For the text-containing cell, return its midpoint in (x, y) coordinate format. 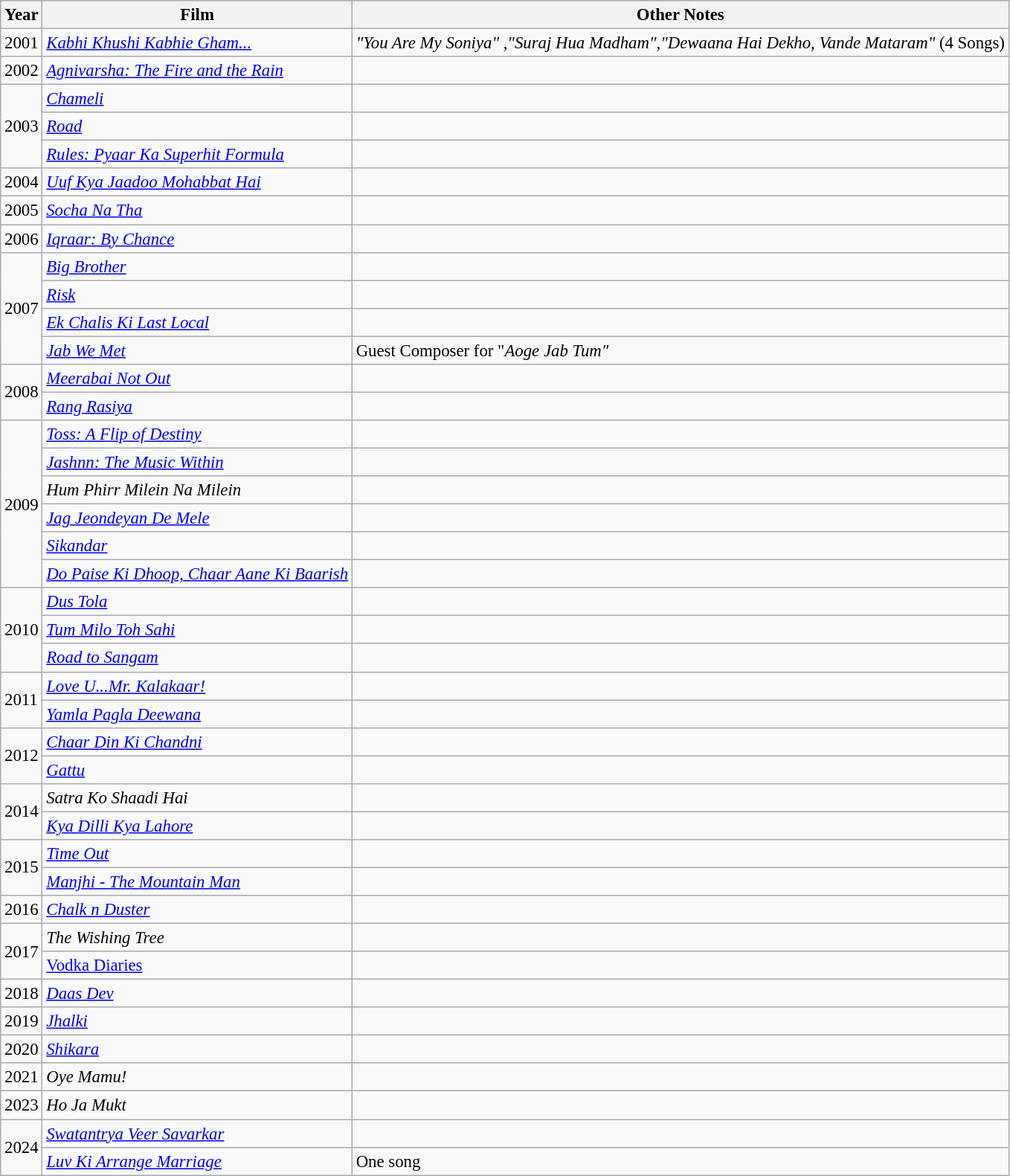
2003 (22, 126)
Kabhi Khushi Kabhie Gham... (197, 43)
Uuf Kya Jaadoo Mohabbat Hai (197, 182)
The Wishing Tree (197, 938)
"You Are My Soniya" ,"Suraj Hua Madham","Dewaana Hai Dekho, Vande Mataram" (4 Songs) (680, 43)
Satra Ko Shaadi Hai (197, 798)
Rang Rasiya (197, 406)
Vodka Diaries (197, 965)
2024 (22, 1147)
Ho Ja Mukt (197, 1105)
Jag Jeondeyan De Mele (197, 518)
Do Paise Ki Dhoop, Chaar Aane Ki Baarish (197, 574)
Year (22, 15)
Hum Phirr Milein Na Milein (197, 490)
Road (197, 126)
Chaar Din Ki Chandni (197, 742)
Film (197, 15)
Jab We Met (197, 350)
2015 (22, 867)
Daas Dev (197, 994)
Toss: A Flip of Destiny (197, 434)
Jhalki (197, 1021)
Shikara (197, 1050)
2006 (22, 239)
2014 (22, 812)
2016 (22, 910)
Agnivarsha: The Fire and the Rain (197, 71)
Yamla Pagla Deewana (197, 714)
One song (680, 1161)
Chalk n Duster (197, 910)
Gattu (197, 770)
Luv Ki Arrange Marriage (197, 1161)
2001 (22, 43)
Road to Sangam (197, 658)
Risk (197, 295)
Socha Na Tha (197, 211)
2021 (22, 1078)
Kya Dilli Kya Lahore (197, 826)
2007 (22, 308)
Tum Milo Toh Sahi (197, 630)
2017 (22, 952)
Love U...Mr. Kalakaar! (197, 686)
Dus Tola (197, 602)
Swatantrya Veer Savarkar (197, 1134)
2004 (22, 182)
Manjhi - The Mountain Man (197, 881)
Big Brother (197, 266)
Guest Composer for "Aoge Jab Tum" (680, 350)
2010 (22, 629)
Iqraar: By Chance (197, 239)
2020 (22, 1050)
Chameli (197, 99)
Ek Chalis Ki Last Local (197, 322)
2005 (22, 211)
2002 (22, 71)
2023 (22, 1105)
2008 (22, 393)
Time Out (197, 854)
Sikandar (197, 546)
2009 (22, 504)
Rules: Pyaar Ka Superhit Formula (197, 155)
Meerabai Not Out (197, 379)
Jashnn: The Music Within (197, 462)
Other Notes (680, 15)
2012 (22, 756)
Oye Mamu! (197, 1078)
2019 (22, 1021)
2011 (22, 699)
2018 (22, 994)
